Determine the [x, y] coordinate at the center of the cell enclosing the given text.  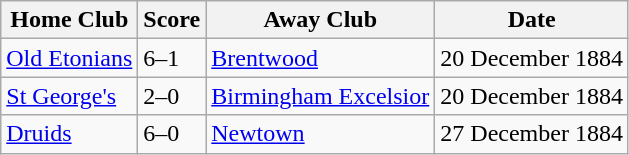
27 December 1884 [532, 134]
Brentwood [320, 58]
Birmingham Excelsior [320, 96]
2–0 [172, 96]
Home Club [70, 20]
Newtown [320, 134]
Old Etonians [70, 58]
Away Club [320, 20]
Druids [70, 134]
Date [532, 20]
6–0 [172, 134]
6–1 [172, 58]
Score [172, 20]
St George's [70, 96]
